Scan for the cell matching the given text and deliver its [x, y] coordinate at center. 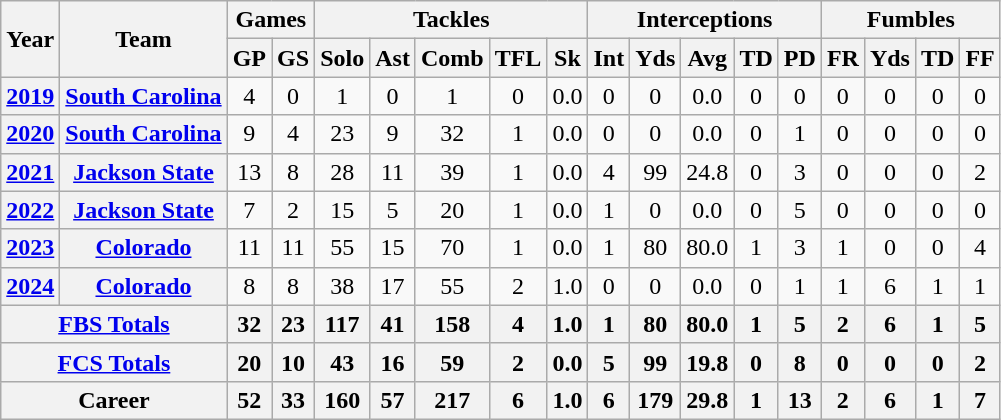
2019 [30, 96]
59 [452, 362]
33 [294, 400]
70 [452, 248]
FR [842, 58]
GP [249, 58]
28 [342, 172]
41 [393, 324]
2022 [30, 210]
Fumbles [910, 20]
Interceptions [704, 20]
Career [114, 400]
29.8 [708, 400]
Solo [342, 58]
52 [249, 400]
Tackles [452, 20]
FF [980, 58]
Year [30, 39]
17 [393, 286]
FBS Totals [114, 324]
FCS Totals [114, 362]
16 [393, 362]
10 [294, 362]
24.8 [708, 172]
217 [452, 400]
57 [393, 400]
2020 [30, 134]
39 [452, 172]
Comb [452, 58]
160 [342, 400]
TFL [518, 58]
2024 [30, 286]
Team [144, 39]
179 [656, 400]
19.8 [708, 362]
Int [609, 58]
Avg [708, 58]
PD [800, 58]
2023 [30, 248]
GS [294, 58]
117 [342, 324]
43 [342, 362]
Games [270, 20]
2021 [30, 172]
Ast [393, 58]
Sk [568, 58]
38 [342, 286]
158 [452, 324]
